Find where the given text appears and provide that cell's center as (X, Y) coordinate. 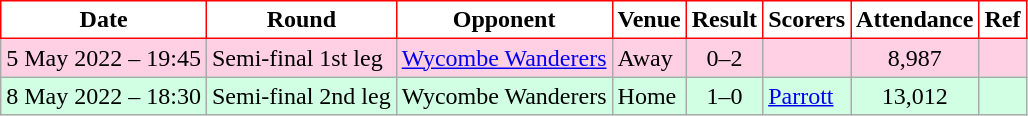
Attendance (915, 20)
8 May 2022 – 18:30 (104, 96)
8,987 (915, 58)
Venue (649, 20)
Away (649, 58)
5 May 2022 – 19:45 (104, 58)
Ref (1002, 20)
Home (649, 96)
Semi-final 2nd leg (301, 96)
0–2 (724, 58)
1–0 (724, 96)
Semi-final 1st leg (301, 58)
Opponent (504, 20)
13,012 (915, 96)
Scorers (807, 20)
Round (301, 20)
Result (724, 20)
Parrott (807, 96)
Date (104, 20)
